Detect which cell encompasses the target text, then output its [x, y] center coordinate. 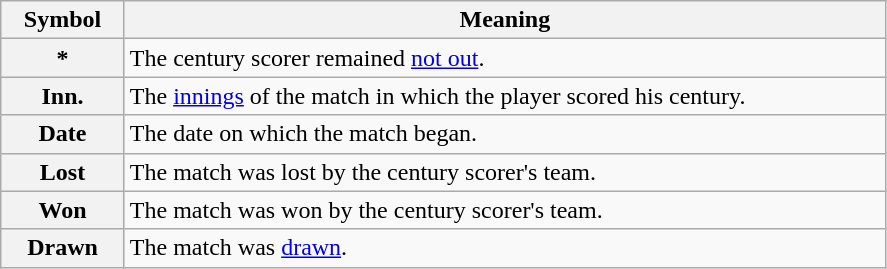
The match was lost by the century scorer's team. [504, 172]
The innings of the match in which the player scored his century. [504, 96]
The match was drawn. [504, 248]
Won [63, 210]
* [63, 58]
Lost [63, 172]
Date [63, 134]
The match was won by the century scorer's team. [504, 210]
Drawn [63, 248]
Symbol [63, 20]
Meaning [504, 20]
The century scorer remained not out. [504, 58]
Inn. [63, 96]
The date on which the match began. [504, 134]
